Capture the cell that displays the provided text and extract its [x, y] central coordinate. 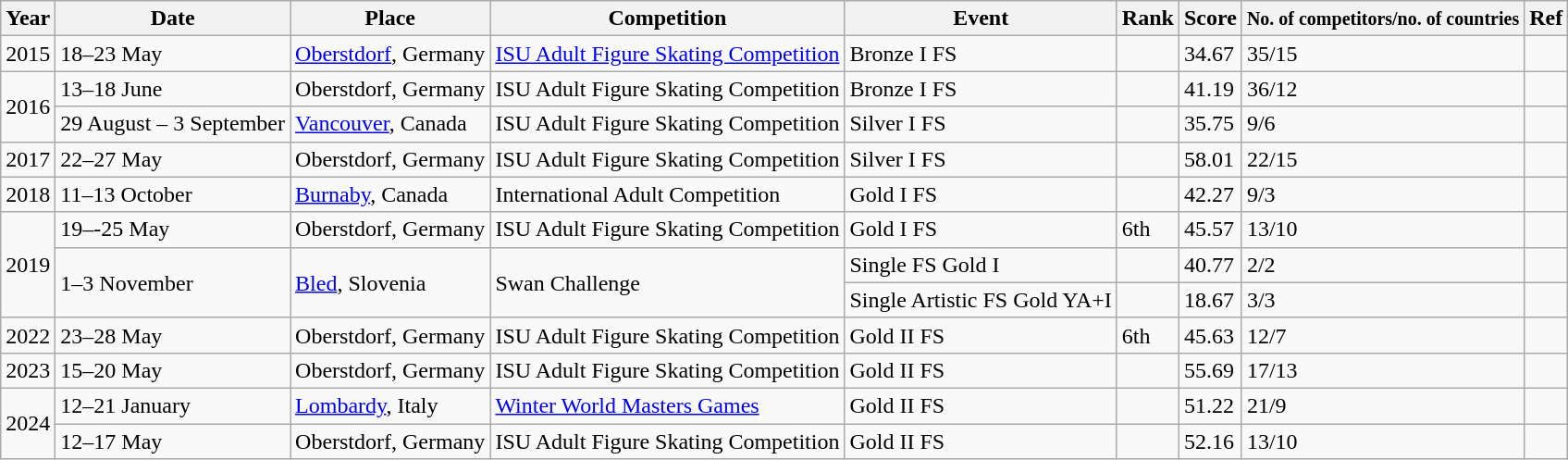
36/12 [1382, 89]
41.19 [1210, 89]
Place [390, 19]
2018 [28, 194]
Swan Challenge [668, 282]
2019 [28, 265]
23–28 May [173, 335]
34.67 [1210, 54]
Event [981, 19]
18.67 [1210, 300]
42.27 [1210, 194]
Winter World Masters Games [668, 405]
18–23 May [173, 54]
2/2 [1382, 265]
Single FS Gold I [981, 265]
Vancouver, Canada [390, 124]
13–18 June [173, 89]
22–27 May [173, 159]
35.75 [1210, 124]
52.16 [1210, 441]
35/15 [1382, 54]
45.63 [1210, 335]
21/9 [1382, 405]
Bled, Slovenia [390, 282]
2015 [28, 54]
11–13 October [173, 194]
29 August – 3 September [173, 124]
Rank [1147, 19]
19–-25 May [173, 230]
2024 [28, 423]
58.01 [1210, 159]
45.57 [1210, 230]
12/7 [1382, 335]
12–17 May [173, 441]
No. of competitors/no. of countries [1382, 19]
17/13 [1382, 370]
2022 [28, 335]
2016 [28, 106]
Score [1210, 19]
Lombardy, Italy [390, 405]
1–3 November [173, 282]
55.69 [1210, 370]
Date [173, 19]
Single Artistic FS Gold YA+I [981, 300]
Competition [668, 19]
40.77 [1210, 265]
Ref [1547, 19]
9/6 [1382, 124]
15–20 May [173, 370]
2017 [28, 159]
22/15 [1382, 159]
9/3 [1382, 194]
3/3 [1382, 300]
2023 [28, 370]
51.22 [1210, 405]
International Adult Competition [668, 194]
12–21 January [173, 405]
Burnaby, Canada [390, 194]
Year [28, 19]
